Determine the [x, y] coordinate at the center of the cell enclosing the given text.  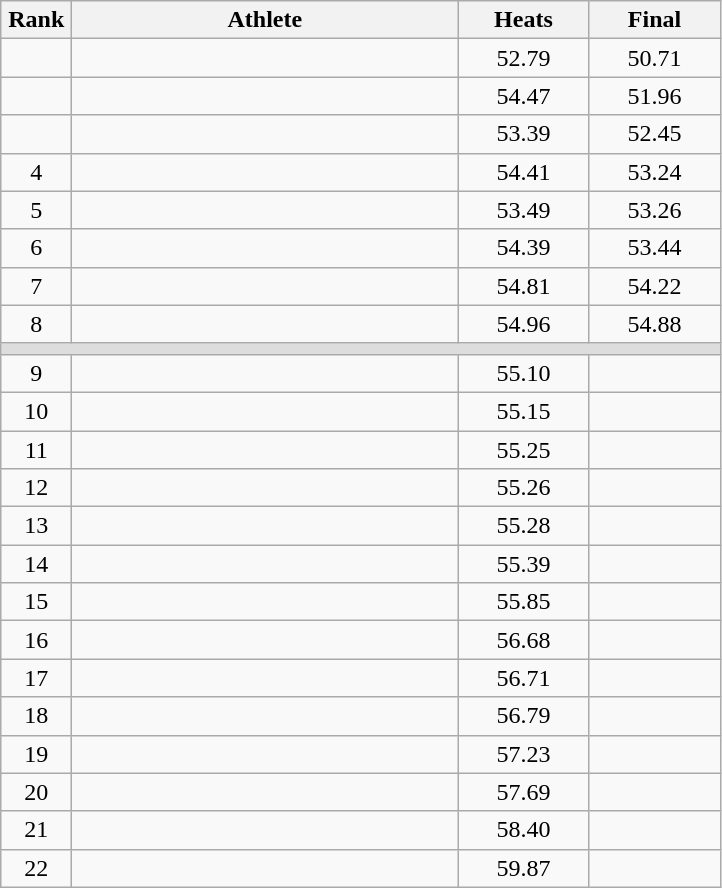
55.25 [524, 449]
16 [36, 640]
10 [36, 411]
54.22 [654, 286]
56.79 [524, 716]
18 [36, 716]
21 [36, 830]
55.28 [524, 526]
55.10 [524, 373]
56.68 [524, 640]
53.24 [654, 172]
8 [36, 324]
54.96 [524, 324]
52.79 [524, 58]
12 [36, 488]
57.23 [524, 754]
54.47 [524, 96]
58.40 [524, 830]
59.87 [524, 868]
Final [654, 20]
55.85 [524, 602]
7 [36, 286]
15 [36, 602]
Athlete [265, 20]
4 [36, 172]
Heats [524, 20]
54.81 [524, 286]
53.39 [524, 134]
53.49 [524, 210]
50.71 [654, 58]
55.39 [524, 564]
52.45 [654, 134]
22 [36, 868]
57.69 [524, 792]
Rank [36, 20]
9 [36, 373]
54.41 [524, 172]
53.44 [654, 248]
55.15 [524, 411]
51.96 [654, 96]
54.39 [524, 248]
55.26 [524, 488]
6 [36, 248]
11 [36, 449]
54.88 [654, 324]
5 [36, 210]
19 [36, 754]
20 [36, 792]
13 [36, 526]
17 [36, 678]
56.71 [524, 678]
14 [36, 564]
53.26 [654, 210]
